Determine the [X, Y] coordinate at the center of the cell enclosing the given text.  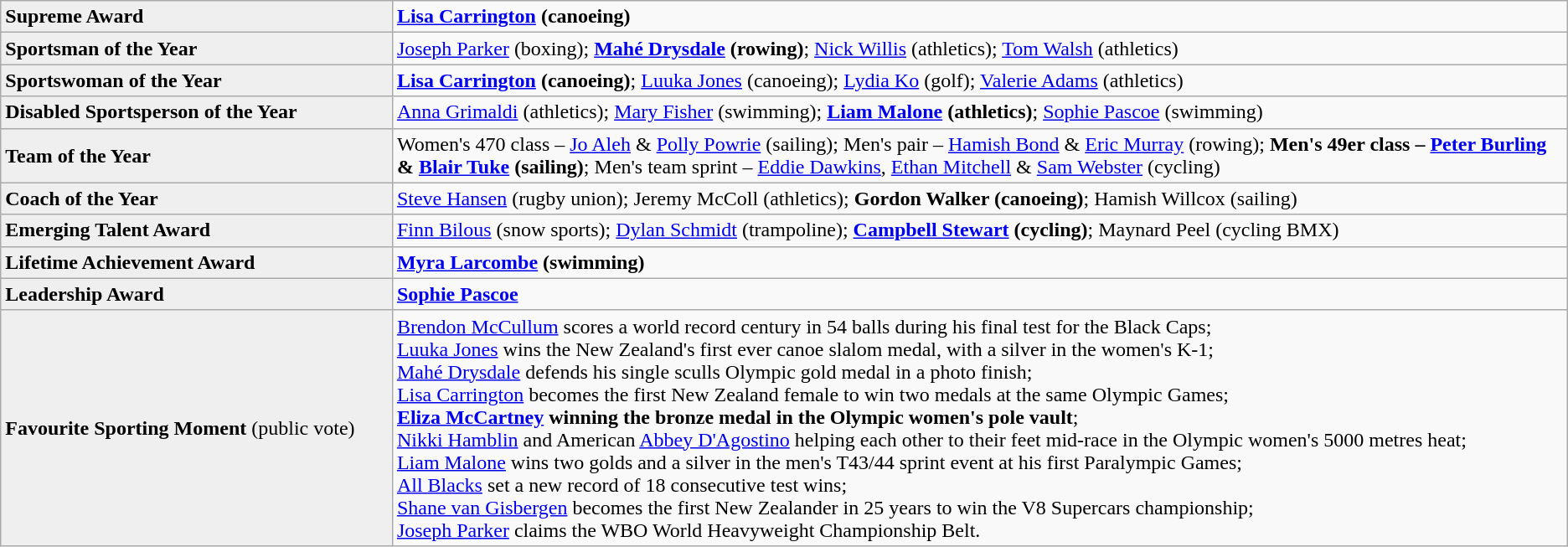
Disabled Sportsperson of the Year [197, 112]
Team of the Year [197, 156]
Steve Hansen (rugby union); Jeremy McColl (athletics); Gordon Walker (canoeing); Hamish Willcox (sailing) [980, 199]
Coach of the Year [197, 199]
Favourite Sporting Moment (public vote) [197, 427]
Sportsman of the Year [197, 49]
Sophie Pascoe [980, 294]
Lisa Carrington (canoeing); Luuka Jones (canoeing); Lydia Ko (golf); Valerie Adams (athletics) [980, 80]
Myra Larcombe (swimming) [980, 262]
Joseph Parker (boxing); Mahé Drysdale (rowing); Nick Willis (athletics); Tom Walsh (athletics) [980, 49]
Sportswoman of the Year [197, 80]
Anna Grimaldi (athletics); Mary Fisher (swimming); Liam Malone (athletics); Sophie Pascoe (swimming) [980, 112]
Lisa Carrington (canoeing) [980, 17]
Lifetime Achievement Award [197, 262]
Supreme Award [197, 17]
Emerging Talent Award [197, 230]
Finn Bilous (snow sports); Dylan Schmidt (trampoline); Campbell Stewart (cycling); Maynard Peel (cycling BMX) [980, 230]
Leadership Award [197, 294]
